Locate the cell with the specified text and output its [x, y] center coordinate. 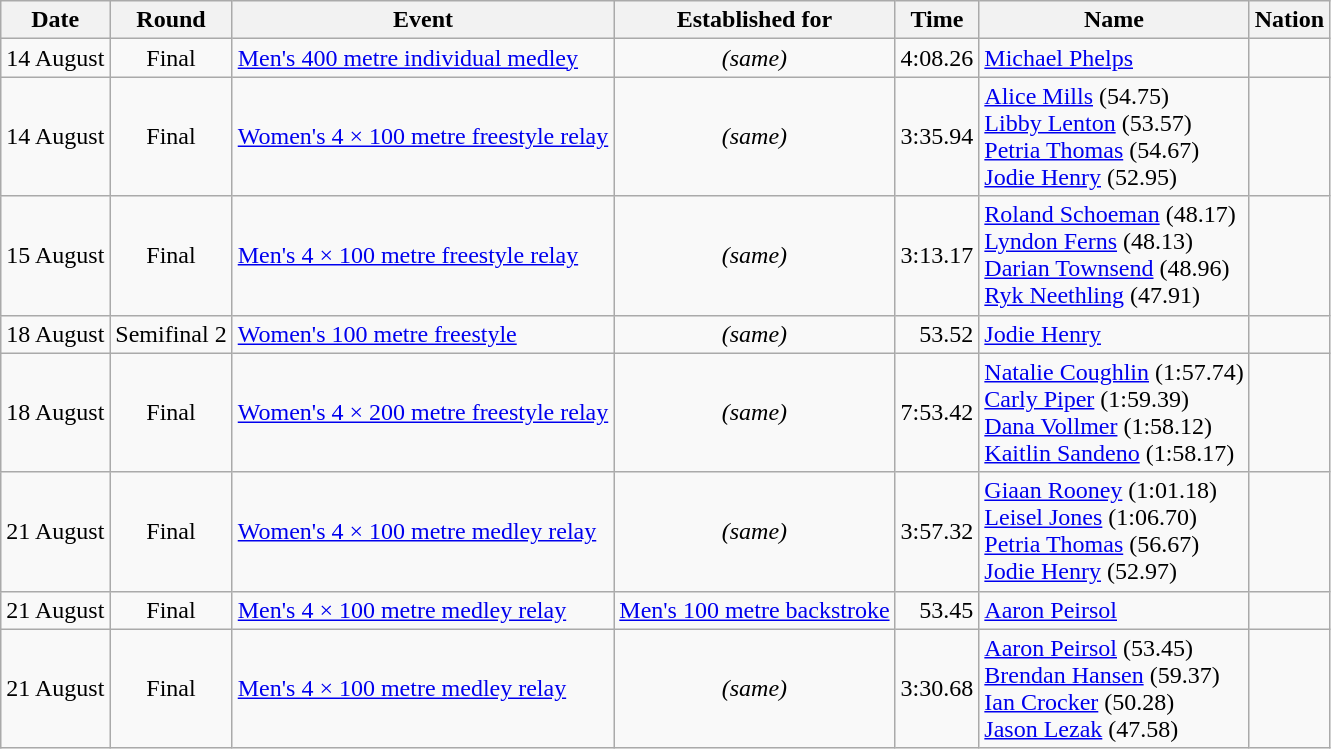
4:08.26 [937, 58]
Established for [754, 20]
Michael Phelps [1114, 58]
Aaron Peirsol [1114, 610]
Women's 100 metre freestyle [423, 334]
Name [1114, 20]
Natalie Coughlin (1:57.74) Carly Piper (1:59.39) Dana Vollmer (1:58.12) Kaitlin Sandeno (1:58.17) [1114, 412]
Men's 4 × 100 metre freestyle relay [423, 256]
53.45 [937, 610]
Aaron Peirsol (53.45) Brendan Hansen (59.37) Ian Crocker (50.28) Jason Lezak (47.58) [1114, 688]
53.52 [937, 334]
Semifinal 2 [171, 334]
3:57.32 [937, 532]
3:30.68 [937, 688]
Roland Schoeman (48.17) Lyndon Ferns (48.13) Darian Townsend (48.96) Ryk Neethling (47.91) [1114, 256]
15 August [56, 256]
3:13.17 [937, 256]
Men's 400 metre individual medley [423, 58]
Men's 100 metre backstroke [754, 610]
Giaan Rooney (1:01.18) Leisel Jones (1:06.70) Petria Thomas (56.67) Jodie Henry (52.97) [1114, 532]
Women's 4 × 200 metre freestyle relay [423, 412]
Women's 4 × 100 metre medley relay [423, 532]
3:35.94 [937, 136]
Nation [1289, 20]
Women's 4 × 100 metre freestyle relay [423, 136]
7:53.42 [937, 412]
Round [171, 20]
Jodie Henry [1114, 334]
Event [423, 20]
Date [56, 20]
Alice Mills (54.75) Libby Lenton (53.57) Petria Thomas (54.67) Jodie Henry (52.95) [1114, 136]
Time [937, 20]
